Return the [X, Y] coordinate for the center point of the cell that contains the specified text.  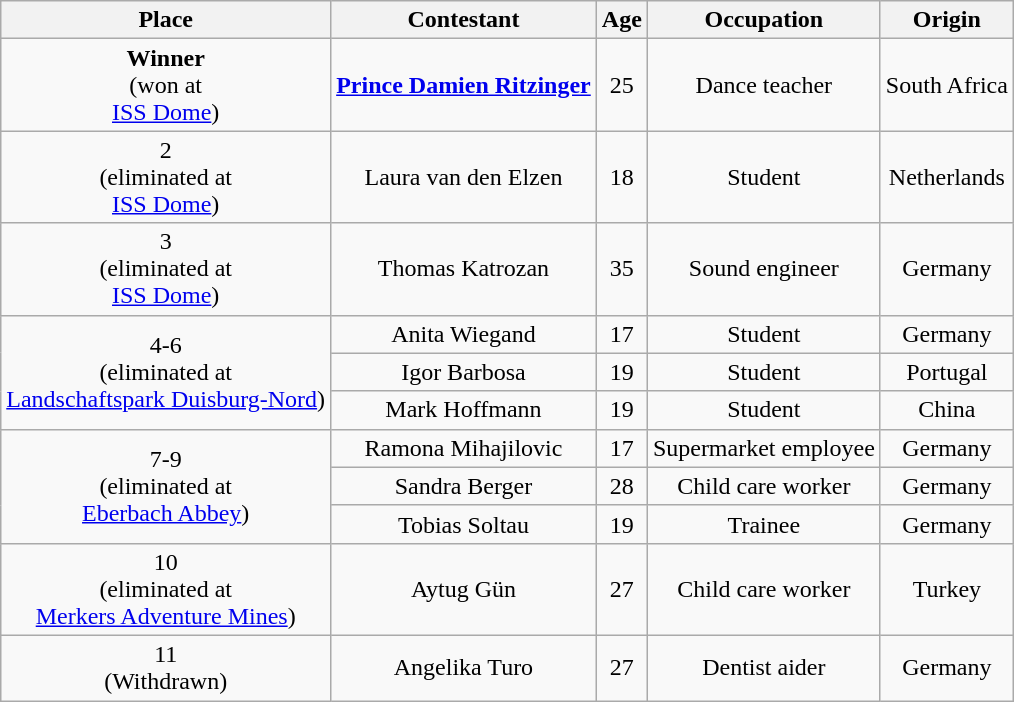
10 (eliminated atMerkers Adventure Mines) [166, 589]
35 [622, 269]
18 [622, 177]
Sandra Berger [464, 486]
4-6(eliminated atLandschaftspark Duisburg-Nord) [166, 372]
Origin [946, 20]
7-9(eliminated atEberbach Abbey) [166, 486]
11(Withdrawn) [166, 668]
Anita Wiegand [464, 334]
2(eliminated atISS Dome) [166, 177]
3(eliminated atISS Dome) [166, 269]
Place [166, 20]
China [946, 410]
Prince Damien Ritzinger [464, 85]
Age [622, 20]
South Africa [946, 85]
Sound engineer [764, 269]
Tobias Soltau [464, 524]
Supermarket employee [764, 448]
Contestant [464, 20]
Occupation [764, 20]
Portugal [946, 372]
Dentist aider [764, 668]
Aytug Gün [464, 589]
Winner(won atISS Dome) [166, 85]
Ramona Mihajilovic [464, 448]
Angelika Turo [464, 668]
Thomas Katrozan [464, 269]
Igor Barbosa [464, 372]
Turkey [946, 589]
28 [622, 486]
Trainee [764, 524]
25 [622, 85]
Dance teacher [764, 85]
Netherlands [946, 177]
Mark Hoffmann [464, 410]
Laura van den Elzen [464, 177]
